Capture the cell that displays the provided text and extract its [x, y] central coordinate. 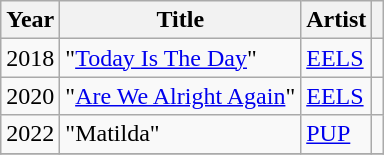
"Are We Alright Again" [180, 96]
2018 [30, 58]
Year [30, 20]
Title [180, 20]
"Matilda" [180, 134]
2022 [30, 134]
"Today Is The Day" [180, 58]
PUP [336, 134]
Artist [336, 20]
2020 [30, 96]
